Find where the given text appears and provide that cell's center as (x, y) coordinate. 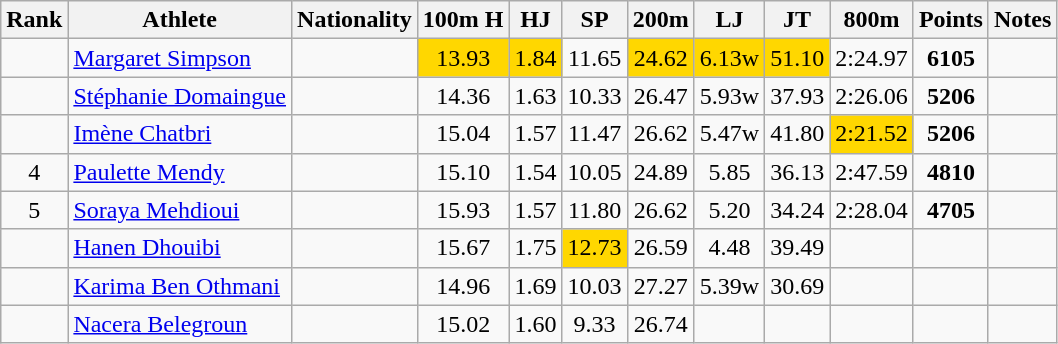
Imène Chatbri (180, 134)
5.93w (729, 96)
15.04 (463, 134)
5 (34, 210)
15.93 (463, 210)
41.80 (798, 134)
24.62 (660, 58)
11.65 (594, 58)
12.73 (594, 248)
10.33 (594, 96)
200m (660, 20)
27.27 (660, 286)
Athlete (180, 20)
JT (798, 20)
5.85 (729, 172)
9.33 (594, 324)
1.63 (536, 96)
26.74 (660, 324)
10.03 (594, 286)
5.39w (729, 286)
1.69 (536, 286)
26.59 (660, 248)
10.05 (594, 172)
26.47 (660, 96)
800m (872, 20)
15.67 (463, 248)
14.36 (463, 96)
39.49 (798, 248)
Paulette Mendy (180, 172)
2:26.06 (872, 96)
SP (594, 20)
LJ (729, 20)
5.20 (729, 210)
2:24.97 (872, 58)
51.10 (798, 58)
Rank (34, 20)
15.02 (463, 324)
Notes (1022, 20)
13.93 (463, 58)
Soraya Mehdioui (180, 210)
4810 (950, 172)
Nacera Belegroun (180, 324)
Karima Ben Othmani (180, 286)
4705 (950, 210)
Nationality (355, 20)
2:21.52 (872, 134)
Stéphanie Domaingue (180, 96)
2:47.59 (872, 172)
11.80 (594, 210)
14.96 (463, 286)
11.47 (594, 134)
1.60 (536, 324)
30.69 (798, 286)
Hanen Dhouibi (180, 248)
1.84 (536, 58)
100m H (463, 20)
36.13 (798, 172)
Margaret Simpson (180, 58)
6.13w (729, 58)
1.75 (536, 248)
Points (950, 20)
HJ (536, 20)
2:28.04 (872, 210)
1.54 (536, 172)
15.10 (463, 172)
4.48 (729, 248)
24.89 (660, 172)
6105 (950, 58)
37.93 (798, 96)
5.47w (729, 134)
4 (34, 172)
34.24 (798, 210)
